From the cell containing the given text, extract its center point as [x, y] coordinate. 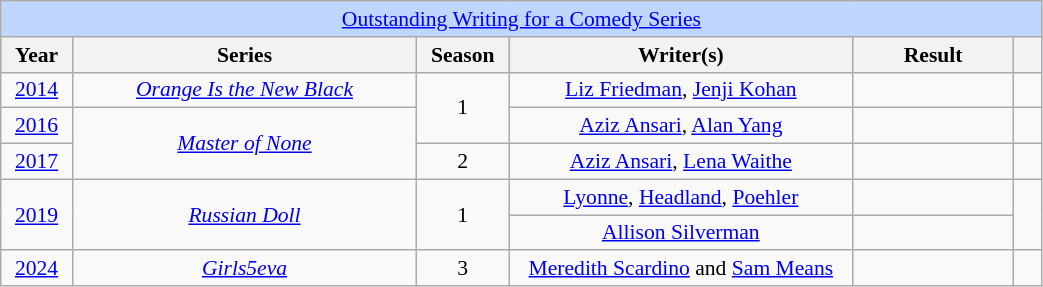
Girls5eva [244, 269]
2017 [37, 162]
Meredith Scardino and Sam Means [681, 269]
Result [933, 55]
2016 [37, 126]
Allison Silverman [681, 233]
Liz Friedman, Jenji Kohan [681, 90]
Series [244, 55]
2014 [37, 90]
Orange Is the New Black [244, 90]
Year [37, 55]
Aziz Ansari, Lena Waithe [681, 162]
2024 [37, 269]
2019 [37, 214]
Outstanding Writing for a Comedy Series [522, 19]
Aziz Ansari, Alan Yang [681, 126]
Russian Doll [244, 214]
Season [463, 55]
Master of None [244, 144]
3 [463, 269]
Writer(s) [681, 55]
2 [463, 162]
Lyonne, Headland, Poehler [681, 197]
